Determine the (x, y) coordinate at the center of the cell enclosing the given text.  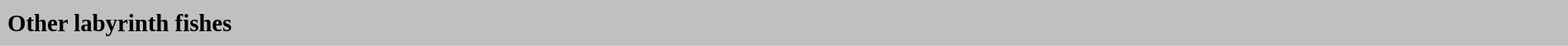
Other labyrinth fishes (784, 23)
